For the text-containing cell, return its midpoint in [x, y] coordinate format. 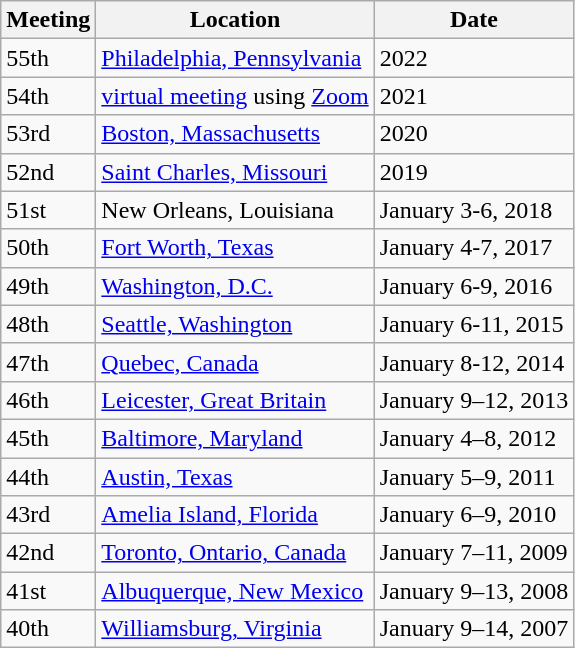
Philadelphia, Pennsylvania [235, 58]
42nd [48, 553]
45th [48, 438]
55th [48, 58]
New Orleans, Louisiana [235, 210]
2020 [474, 134]
51st [48, 210]
2022 [474, 58]
Date [474, 20]
Location [235, 20]
Baltimore, Maryland [235, 438]
January 6-9, 2016 [474, 286]
49th [48, 286]
53rd [48, 134]
January 5–9, 2011 [474, 477]
January 9–13, 2008 [474, 591]
Albuquerque, New Mexico [235, 591]
January 8-12, 2014 [474, 362]
Leicester, Great Britain [235, 400]
Williamsburg, Virginia [235, 629]
January 9–12, 2013 [474, 400]
Meeting [48, 20]
47th [48, 362]
48th [48, 324]
January 9–14, 2007 [474, 629]
44th [48, 477]
Saint Charles, Missouri [235, 172]
43rd [48, 515]
Fort Worth, Texas [235, 248]
Seattle, Washington [235, 324]
Toronto, Ontario, Canada [235, 553]
Washington, D.C. [235, 286]
virtual meeting using Zoom [235, 96]
January 4-7, 2017 [474, 248]
46th [48, 400]
54th [48, 96]
2019 [474, 172]
January 6–9, 2010 [474, 515]
Austin, Texas [235, 477]
40th [48, 629]
January 4–8, 2012 [474, 438]
January 6-11, 2015 [474, 324]
Boston, Massachusetts [235, 134]
52nd [48, 172]
50th [48, 248]
Amelia Island, Florida [235, 515]
January 7–11, 2009 [474, 553]
41st [48, 591]
Quebec, Canada [235, 362]
January 3-6, 2018 [474, 210]
2021 [474, 96]
